Locate the cell with the specified text and output its [X, Y] center coordinate. 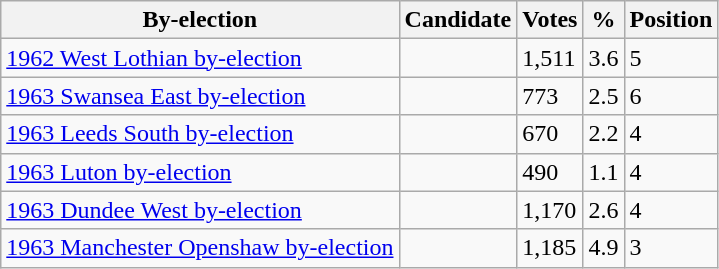
5 [671, 58]
1962 West Lothian by-election [200, 58]
1,185 [550, 248]
2.6 [604, 210]
Position [671, 20]
670 [550, 134]
773 [550, 96]
2.2 [604, 134]
1963 Luton by-election [200, 172]
Votes [550, 20]
1963 Swansea East by-election [200, 96]
1.1 [604, 172]
3 [671, 248]
2.5 [604, 96]
6 [671, 96]
490 [550, 172]
1963 Dundee West by-election [200, 210]
3.6 [604, 58]
1963 Manchester Openshaw by-election [200, 248]
4.9 [604, 248]
1963 Leeds South by-election [200, 134]
1,511 [550, 58]
1,170 [550, 210]
Candidate [458, 20]
By-election [200, 20]
% [604, 20]
